Return the (X, Y) coordinate for the center point of the cell that contains the specified text.  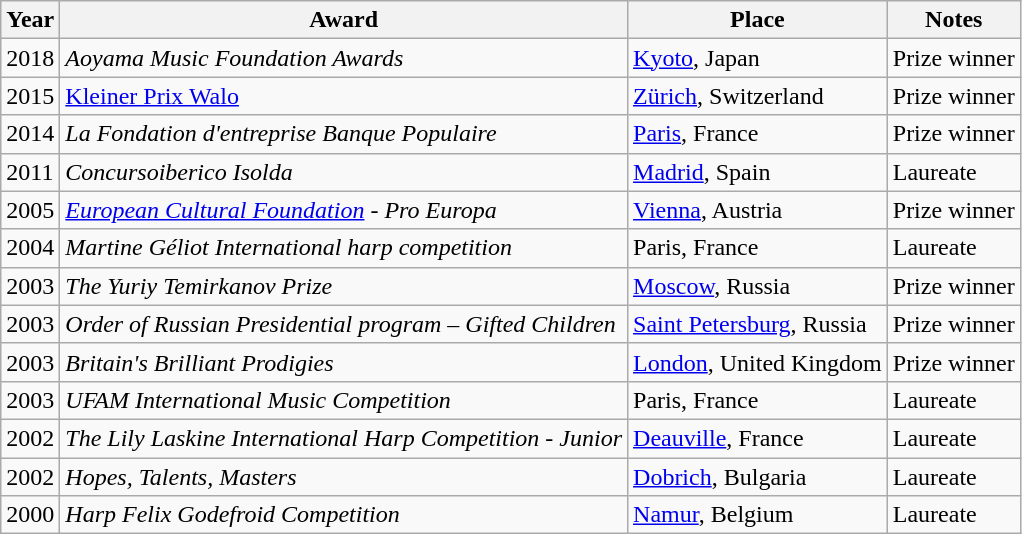
Kyoto, Japan (758, 58)
Vienna, Austria (758, 210)
Kleiner Prix Walo (344, 96)
The Yuriy Temirkanov Prize (344, 286)
Namur, Belgium (758, 515)
Saint Petersburg, Russia (758, 324)
UFAM International Music Competition (344, 400)
Harp Felix Godefroid Competition (344, 515)
The Lily Laskine International Harp Competition - Junior (344, 438)
2000 (30, 515)
Order of Russian Presidential program – Gifted Children (344, 324)
Zürich, Switzerland (758, 96)
Dobrich, Bulgaria (758, 477)
2011 (30, 172)
Hopes, Talents, Masters (344, 477)
2018 (30, 58)
Place (758, 20)
Year (30, 20)
London, United Kingdom (758, 362)
Award (344, 20)
2015 (30, 96)
Aoyama Music Foundation Awards (344, 58)
2005 (30, 210)
La Fondation d'entreprise Banque Populaire (344, 134)
Moscow, Russia (758, 286)
Concursoiberico Isolda (344, 172)
Notes (954, 20)
European Cultural Foundation - Pro Europa (344, 210)
Martine Géliot International harp competition (344, 248)
2014 (30, 134)
Deauville, France (758, 438)
Britain's Brilliant Prodigies (344, 362)
2004 (30, 248)
Madrid, Spain (758, 172)
